Return [X, Y] of the center of cell containing provided text 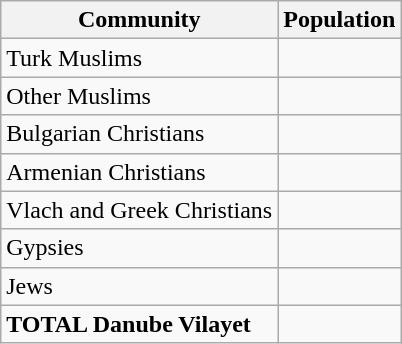
Armenian Christians [140, 172]
Turk Muslims [140, 58]
Bulgarian Christians [140, 134]
Community [140, 20]
Other Muslims [140, 96]
Vlach and Greek Christians [140, 210]
Jews [140, 286]
Gypsies [140, 248]
Population [340, 20]
TOTAL Danube Vilayet [140, 324]
